Search for the cell housing the specified text and yield its [X, Y] center coordinate. 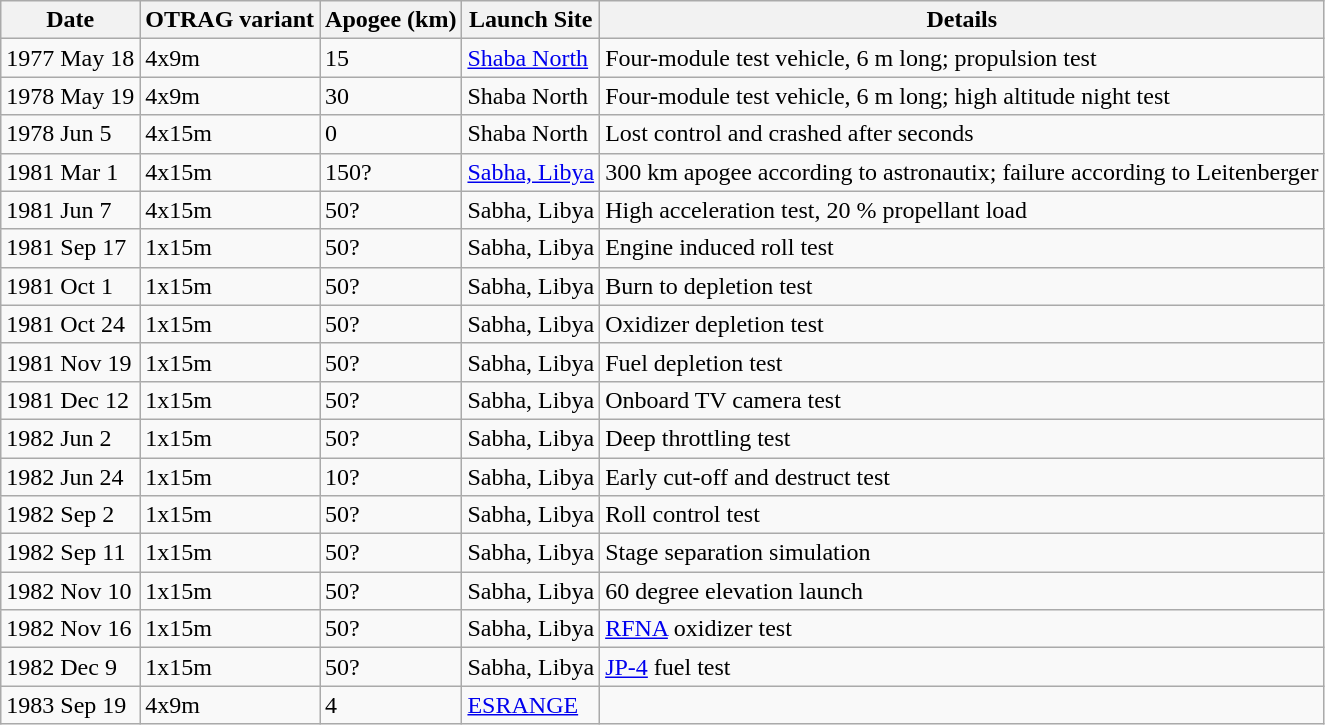
1982 Sep 2 [70, 515]
Four-module test vehicle, 6 m long; propulsion test [962, 58]
Stage separation simulation [962, 553]
Engine induced roll test [962, 248]
1982 Dec 9 [70, 667]
1982 Jun 2 [70, 438]
60 degree elevation launch [962, 591]
1981 Sep 17 [70, 248]
Details [962, 20]
1978 May 19 [70, 96]
1977 May 18 [70, 58]
30 [391, 96]
Deep throttling test [962, 438]
OTRAG variant [230, 20]
10? [391, 477]
0 [391, 134]
Onboard TV camera test [962, 400]
1982 Nov 10 [70, 591]
Lost control and crashed after seconds [962, 134]
1978 Jun 5 [70, 134]
Fuel depletion test [962, 362]
4 [391, 705]
300 km apogee according to astronautix; failure according to Leitenberger [962, 172]
Burn to depletion test [962, 286]
1981 Nov 19 [70, 362]
Four-module test vehicle, 6 m long; high altitude night test [962, 96]
RFNA oxidizer test [962, 629]
1983 Sep 19 [70, 705]
1981 Oct 1 [70, 286]
Oxidizer depletion test [962, 324]
1982 Sep 11 [70, 553]
ESRANGE [531, 705]
1981 Mar 1 [70, 172]
Apogee (km) [391, 20]
1982 Nov 16 [70, 629]
1981 Jun 7 [70, 210]
JP-4 fuel test [962, 667]
150? [391, 172]
Launch Site [531, 20]
1981 Dec 12 [70, 400]
Roll control test [962, 515]
15 [391, 58]
High acceleration test, 20 % propellant load [962, 210]
1981 Oct 24 [70, 324]
Early cut-off and destruct test [962, 477]
Date [70, 20]
1982 Jun 24 [70, 477]
